Pinpoint the cell where the given text exists, returning its [x, y] midpoint coordinate. 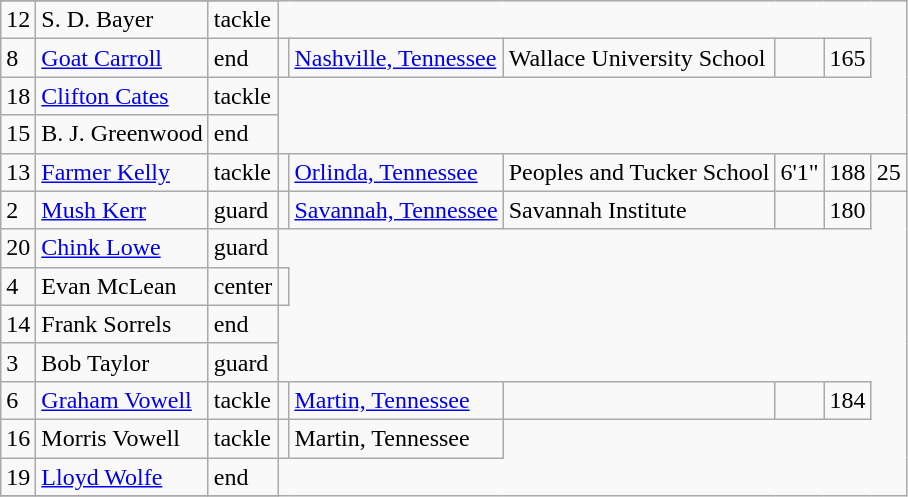
12 [18, 20]
13 [18, 172]
4 [18, 286]
S. D. Bayer [122, 20]
6 [18, 400]
Morris Vowell [122, 438]
180 [848, 210]
18 [18, 96]
6'1" [800, 172]
Farmer Kelly [122, 172]
16 [18, 438]
15 [18, 134]
188 [848, 172]
Orlinda, Tennessee [396, 172]
19 [18, 477]
25 [888, 172]
Nashville, Tennessee [396, 58]
Evan McLean [122, 286]
Savannah Institute [639, 210]
Wallace University School [639, 58]
Frank Sorrels [122, 324]
3 [18, 362]
165 [848, 58]
Bob Taylor [122, 362]
2 [18, 210]
Graham Vowell [122, 400]
Chink Lowe [122, 248]
center [243, 286]
20 [18, 248]
Mush Kerr [122, 210]
14 [18, 324]
184 [848, 400]
Savannah, Tennessee [396, 210]
Clifton Cates [122, 96]
B. J. Greenwood [122, 134]
Peoples and Tucker School [639, 172]
8 [18, 58]
Goat Carroll [122, 58]
Lloyd Wolfe [122, 477]
